Pinpoint the cell where the given text exists, returning its (x, y) midpoint coordinate. 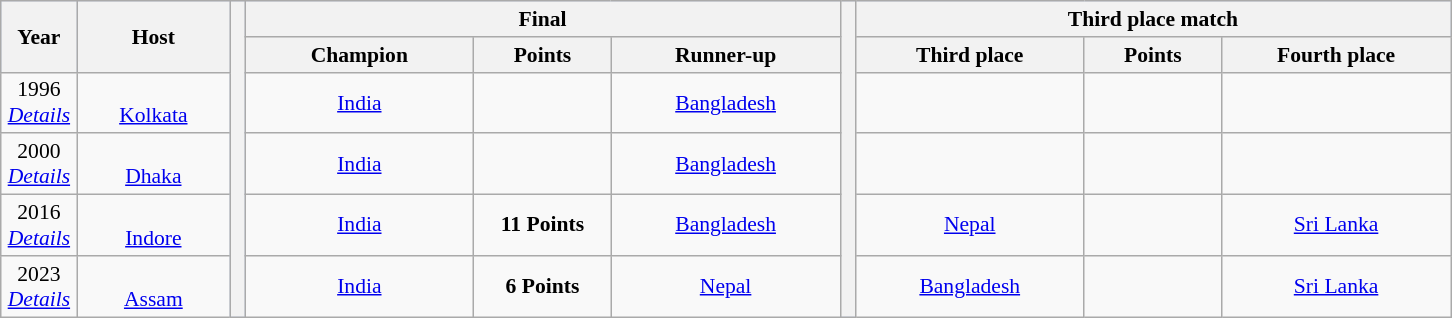
1996Details (39, 102)
11 Points (542, 226)
Third place (970, 55)
2016Details (39, 226)
Assam (154, 286)
Dhaka (154, 164)
6 Points (542, 286)
Final (542, 19)
2023Details (39, 286)
Fourth place (1336, 55)
Indore (154, 226)
Champion (360, 55)
Third place match (1152, 19)
2000Details (39, 164)
Host (154, 36)
Runner-up (726, 55)
Year (39, 36)
Kolkata (154, 102)
